Determine the (x, y) coordinate at the center of the cell enclosing the given text.  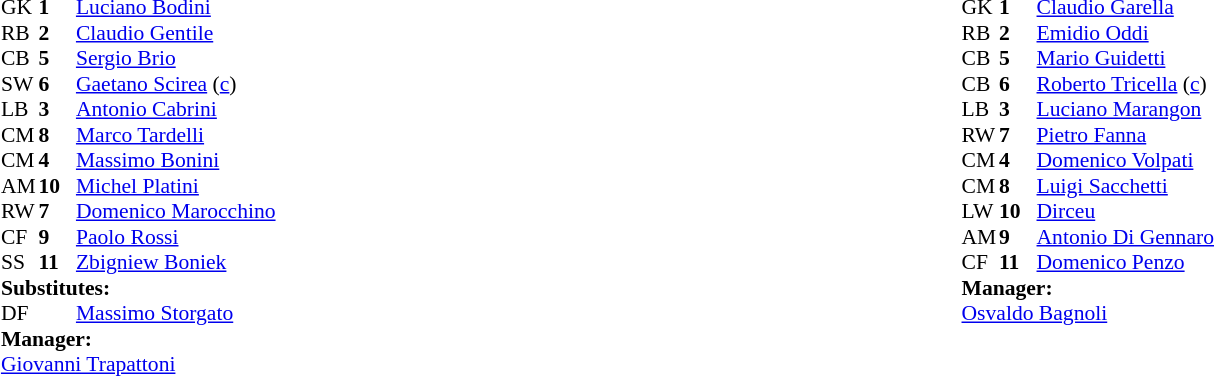
Massimo Bonini (176, 161)
Osvaldo Bagnoli (1088, 313)
Antonio Di Gennaro (1126, 237)
Emidio Oddi (1126, 33)
Claudio Gentile (176, 33)
Massimo Storgato (176, 313)
LW (981, 211)
SW (20, 84)
Paolo Rossi (176, 237)
Domenico Penzo (1126, 263)
Michel Platini (176, 186)
Zbigniew Boniek (176, 263)
SS (20, 263)
Substitutes: (138, 288)
Marco Tardelli (176, 135)
Mario Guidetti (1126, 59)
DF (20, 313)
Pietro Fanna (1126, 135)
Dirceu (1126, 211)
Sergio Brio (176, 59)
Luciano Marangon (1126, 109)
Roberto Tricella (c) (1126, 84)
Luigi Sacchetti (1126, 186)
Domenico Volpati (1126, 161)
Gaetano Scirea (c) (176, 84)
Antonio Cabrini (176, 109)
Domenico Marocchino (176, 211)
